Provide the [X, Y] coordinate of the cell's center where the given text is located.  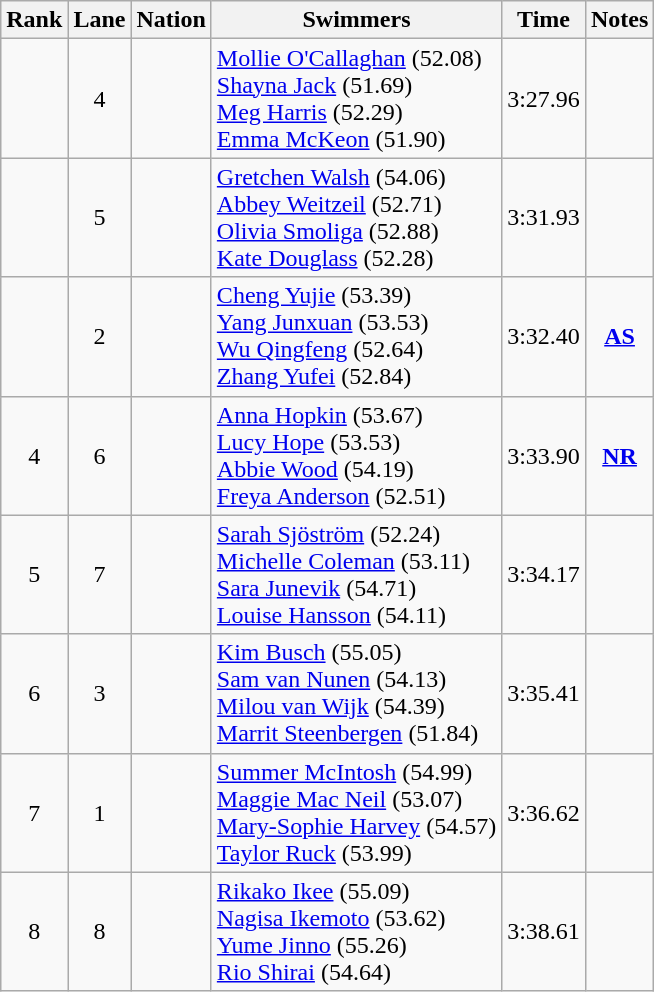
3:36.62 [544, 812]
Anna Hopkin (53.67)Lucy Hope (53.53)Abbie Wood (54.19)Freya Anderson (52.51) [356, 456]
Time [544, 20]
Summer McIntosh (54.99)Maggie Mac Neil (53.07)Mary-Sophie Harvey (54.57)Taylor Ruck (53.99) [356, 812]
Swimmers [356, 20]
3:35.41 [544, 694]
Mollie O'Callaghan (52.08)Shayna Jack (51.69)Meg Harris (52.29)Emma McKeon (51.90) [356, 98]
3:27.96 [544, 98]
3:38.61 [544, 932]
Lane [100, 20]
3:32.40 [544, 336]
2 [100, 336]
Rikako Ikee (55.09)Nagisa Ikemoto (53.62)Yume Jinno (55.26)Rio Shirai (54.64) [356, 932]
AS [619, 336]
3:33.90 [544, 456]
Kim Busch (55.05)Sam van Nunen (54.13)Milou van Wijk (54.39)Marrit Steenbergen (51.84) [356, 694]
Notes [619, 20]
Nation [171, 20]
1 [100, 812]
Cheng Yujie (53.39)Yang Junxuan (53.53)Wu Qingfeng (52.64)Zhang Yufei (52.84) [356, 336]
Gretchen Walsh (54.06)Abbey Weitzeil (52.71)Olivia Smoliga (52.88)Kate Douglass (52.28) [356, 218]
3:34.17 [544, 574]
Rank [34, 20]
NR [619, 456]
3:31.93 [544, 218]
3 [100, 694]
Sarah Sjöström (52.24)Michelle Coleman (53.11)Sara Junevik (54.71)Louise Hansson (54.11) [356, 574]
